Scan for the cell matching the given text and deliver its [x, y] coordinate at center. 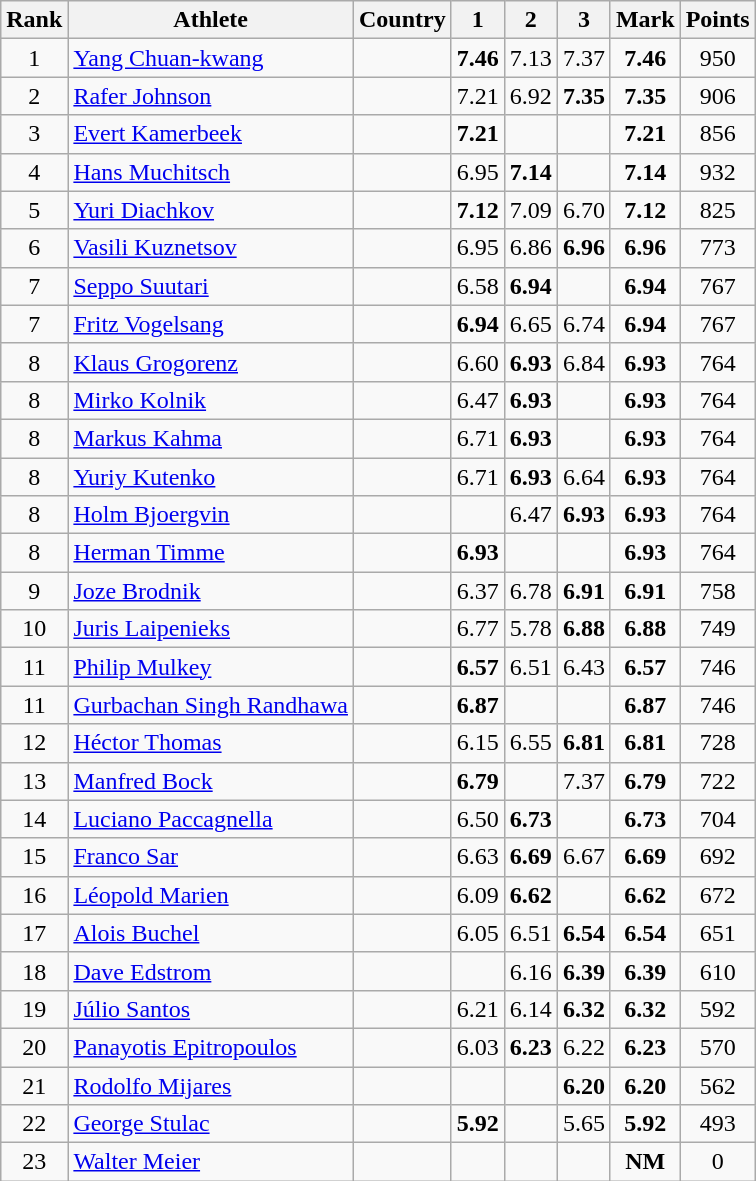
6.78 [530, 591]
6.21 [478, 1009]
20 [34, 1047]
Philip Mulkey [211, 667]
6.63 [478, 857]
Joze Brodnik [211, 591]
6.60 [478, 362]
749 [718, 629]
6.65 [530, 324]
19 [34, 1009]
6.05 [478, 933]
Héctor Thomas [211, 743]
722 [718, 781]
Klaus Grogorenz [211, 362]
6.37 [478, 591]
906 [718, 96]
12 [34, 743]
5.65 [584, 1124]
6.84 [584, 362]
Júlio Santos [211, 1009]
Luciano Paccagnella [211, 819]
Herman Timme [211, 553]
6 [34, 248]
Country [403, 20]
15 [34, 857]
0 [718, 1162]
Vasili Kuznetsov [211, 248]
23 [34, 1162]
6.70 [584, 210]
704 [718, 819]
932 [718, 172]
6.55 [530, 743]
6.67 [584, 857]
493 [718, 1124]
6.58 [478, 286]
Yuriy Kutenko [211, 477]
Yang Chuan-kwang [211, 58]
6.15 [478, 743]
Fritz Vogelsang [211, 324]
18 [34, 971]
Evert Kamerbeek [211, 134]
6.92 [530, 96]
17 [34, 933]
562 [718, 1085]
6.50 [478, 819]
592 [718, 1009]
6.64 [584, 477]
6.43 [584, 667]
6.16 [530, 971]
NM [645, 1162]
16 [34, 895]
Juris Laipenieks [211, 629]
Walter Meier [211, 1162]
6.86 [530, 248]
Dave Edstrom [211, 971]
Léopold Marien [211, 895]
7.13 [530, 58]
6.22 [584, 1047]
773 [718, 248]
Alois Buchel [211, 933]
651 [718, 933]
Panayotis Epitropoulos [211, 1047]
Hans Muchitsch [211, 172]
Mark [645, 20]
7.09 [530, 210]
728 [718, 743]
13 [34, 781]
Markus Kahma [211, 438]
6.03 [478, 1047]
George Stulac [211, 1124]
Gurbachan Singh Randhawa [211, 705]
856 [718, 134]
692 [718, 857]
22 [34, 1124]
Mirko Kolnik [211, 400]
Rank [34, 20]
Rodolfo Mijares [211, 1085]
950 [718, 58]
Seppo Suutari [211, 286]
Franco Sar [211, 857]
Manfred Bock [211, 781]
6.74 [584, 324]
6.77 [478, 629]
10 [34, 629]
5.78 [530, 629]
14 [34, 819]
21 [34, 1085]
Holm Bjoergvin [211, 515]
6.09 [478, 895]
758 [718, 591]
Points [718, 20]
Yuri Diachkov [211, 210]
Athlete [211, 20]
9 [34, 591]
5 [34, 210]
4 [34, 172]
610 [718, 971]
6.14 [530, 1009]
825 [718, 210]
672 [718, 895]
Rafer Johnson [211, 96]
570 [718, 1047]
